Identify which cell holds the provided text, then report its [X, Y] central coordinate. 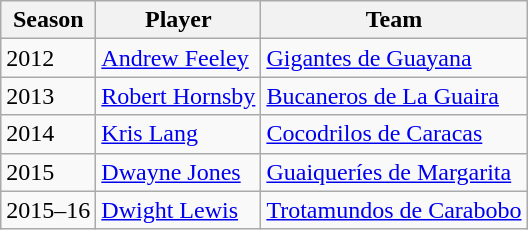
Cocodrilos de Caracas [394, 134]
Team [394, 20]
2015–16 [48, 210]
Bucaneros de La Guaira [394, 96]
2012 [48, 58]
Andrew Feeley [178, 58]
2013 [48, 96]
Gigantes de Guayana [394, 58]
Guaiqueríes de Margarita [394, 172]
Player [178, 20]
Season [48, 20]
2015 [48, 172]
Dwight Lewis [178, 210]
Kris Lang [178, 134]
Dwayne Jones [178, 172]
Robert Hornsby [178, 96]
2014 [48, 134]
Trotamundos de Carabobo [394, 210]
